Search for the cell housing the specified text and yield its [x, y] center coordinate. 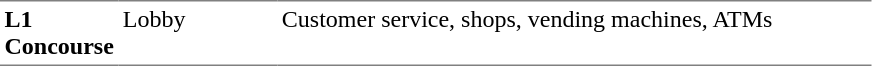
Lobby [198, 33]
Customer service, shops, vending machines, ATMs [574, 33]
L1Concourse [59, 33]
